Provide the (X, Y) coordinate of the cell's center where the given text is located.  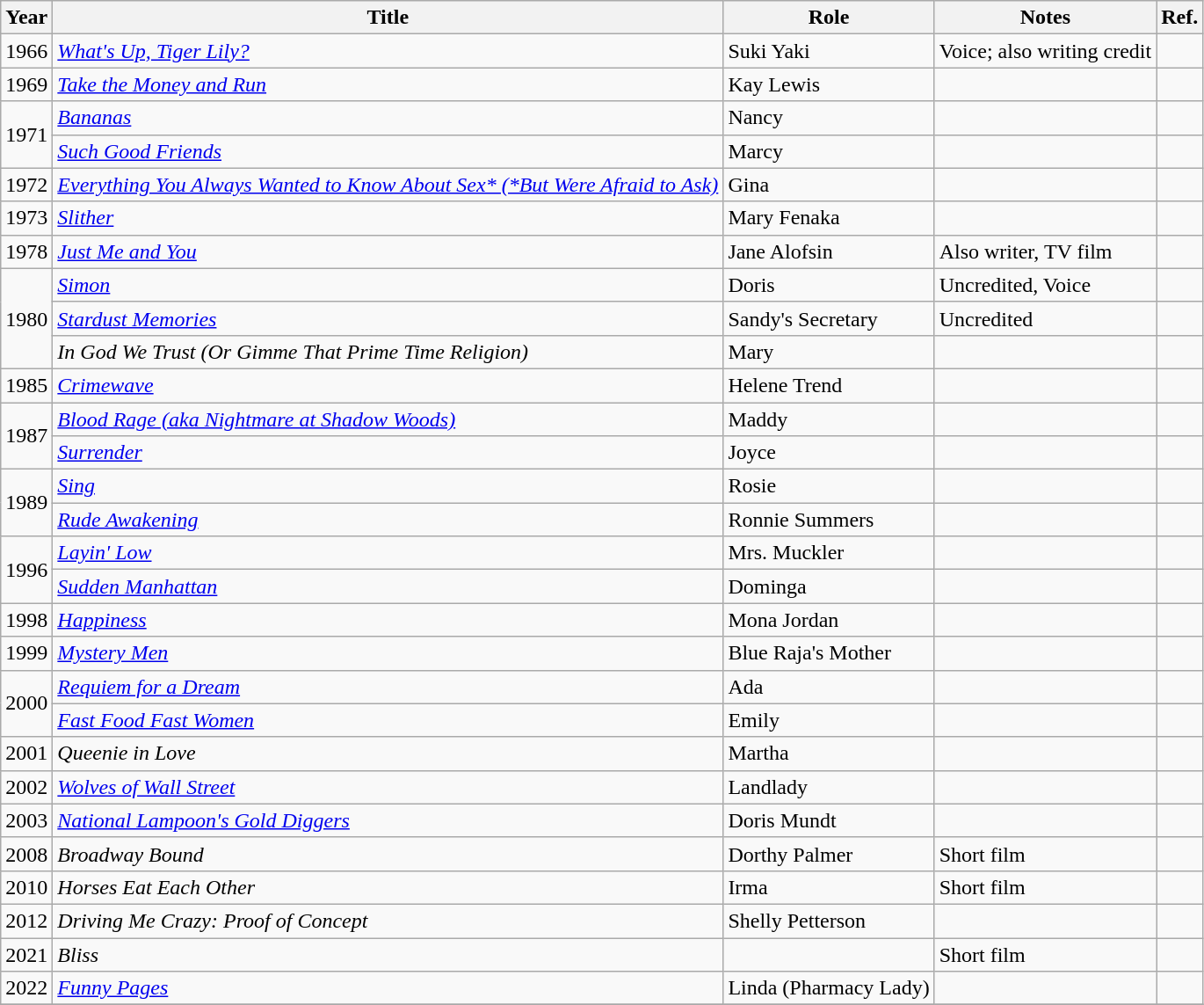
Shelly Petterson (829, 921)
1987 (26, 436)
Fast Food Fast Women (388, 720)
Surrender (388, 453)
Driving Me Crazy: Proof of Concept (388, 921)
Happiness (388, 620)
1998 (26, 620)
Bliss (388, 954)
Slither (388, 218)
1980 (26, 318)
Uncredited (1046, 318)
1972 (26, 185)
Blood Rage (aka Nightmare at Shadow Woods) (388, 419)
Mona Jordan (829, 620)
Sudden Manhattan (388, 586)
Nancy (829, 118)
Take the Money and Run (388, 84)
1999 (26, 653)
2021 (26, 954)
Uncredited, Voice (1046, 285)
National Lampoon's Gold Diggers (388, 820)
In God We Trust (Or Gimme That Prime Time Religion) (388, 352)
Notes (1046, 18)
1989 (26, 503)
1985 (26, 385)
Kay Lewis (829, 84)
Blue Raja's Mother (829, 653)
2000 (26, 703)
What's Up, Tiger Lily? (388, 51)
Wolves of Wall Street (388, 787)
Simon (388, 285)
Landlady (829, 787)
1969 (26, 84)
Requiem for a Dream (388, 687)
Doris Mundt (829, 820)
Voice; also writing credit (1046, 51)
Stardust Memories (388, 318)
2008 (26, 854)
1996 (26, 570)
Helene Trend (829, 385)
Joyce (829, 453)
Dominga (829, 586)
Mary Fenaka (829, 218)
Also writer, TV film (1046, 251)
Broadway Bound (388, 854)
2001 (26, 754)
1966 (26, 51)
Martha (829, 754)
Maddy (829, 419)
Bananas (388, 118)
1971 (26, 135)
Rosie (829, 486)
Horses Eat Each Other (388, 887)
2002 (26, 787)
2012 (26, 921)
Sing (388, 486)
Emily (829, 720)
Gina (829, 185)
Just Me and You (388, 251)
Suki Yaki (829, 51)
Such Good Friends (388, 151)
Marcy (829, 151)
Linda (Pharmacy Lady) (829, 988)
Funny Pages (388, 988)
Mary (829, 352)
Title (388, 18)
1973 (26, 218)
1978 (26, 251)
Ada (829, 687)
2022 (26, 988)
2010 (26, 887)
Doris (829, 285)
Mystery Men (388, 653)
Mrs. Muckler (829, 553)
Year (26, 18)
Rude Awakening (388, 520)
Irma (829, 887)
Dorthy Palmer (829, 854)
Ref. (1179, 18)
Layin' Low (388, 553)
2003 (26, 820)
Everything You Always Wanted to Know About Sex* (*But Were Afraid to Ask) (388, 185)
Role (829, 18)
Ronnie Summers (829, 520)
Jane Alofsin (829, 251)
Crimewave (388, 385)
Sandy's Secretary (829, 318)
Queenie in Love (388, 754)
